Return the [X, Y] coordinate for the center point of the cell that contains the specified text.  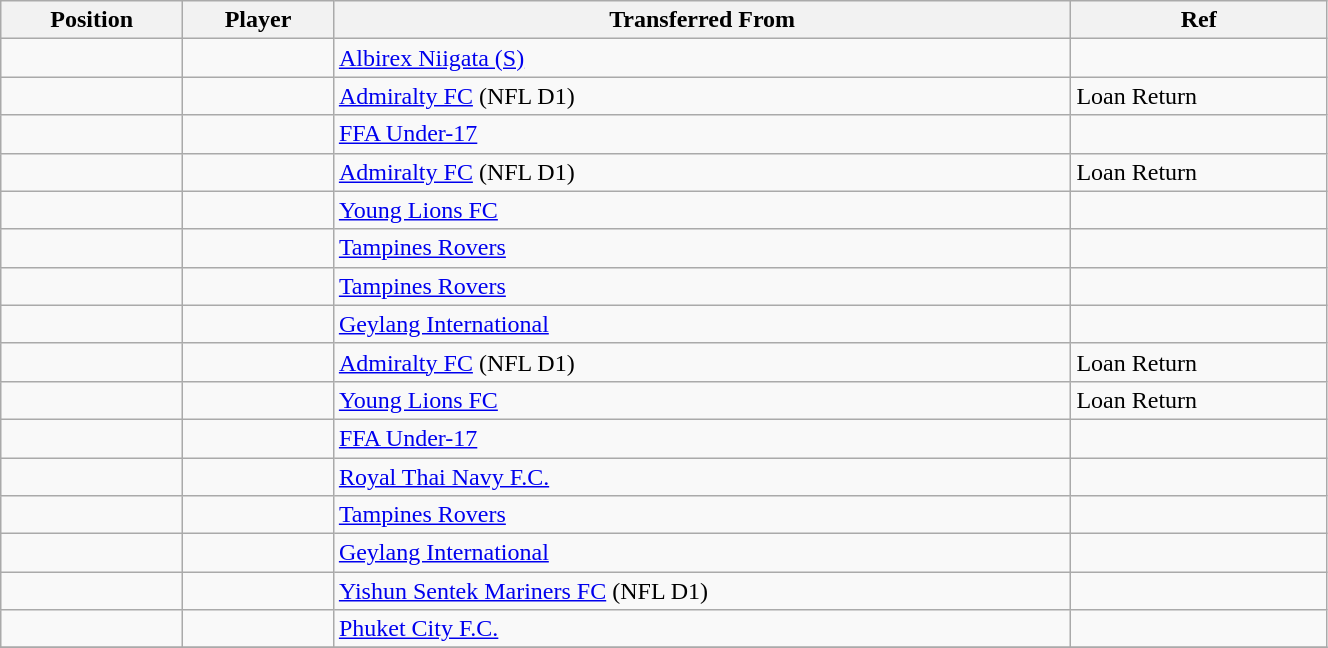
Yishun Sentek Mariners FC (NFL D1) [702, 591]
Transferred From [702, 20]
Royal Thai Navy F.C. [702, 477]
Phuket City F.C. [702, 629]
Player [258, 20]
Ref [1199, 20]
Albirex Niigata (S) [702, 58]
Position [92, 20]
